For the text-containing cell, return its midpoint in [x, y] coordinate format. 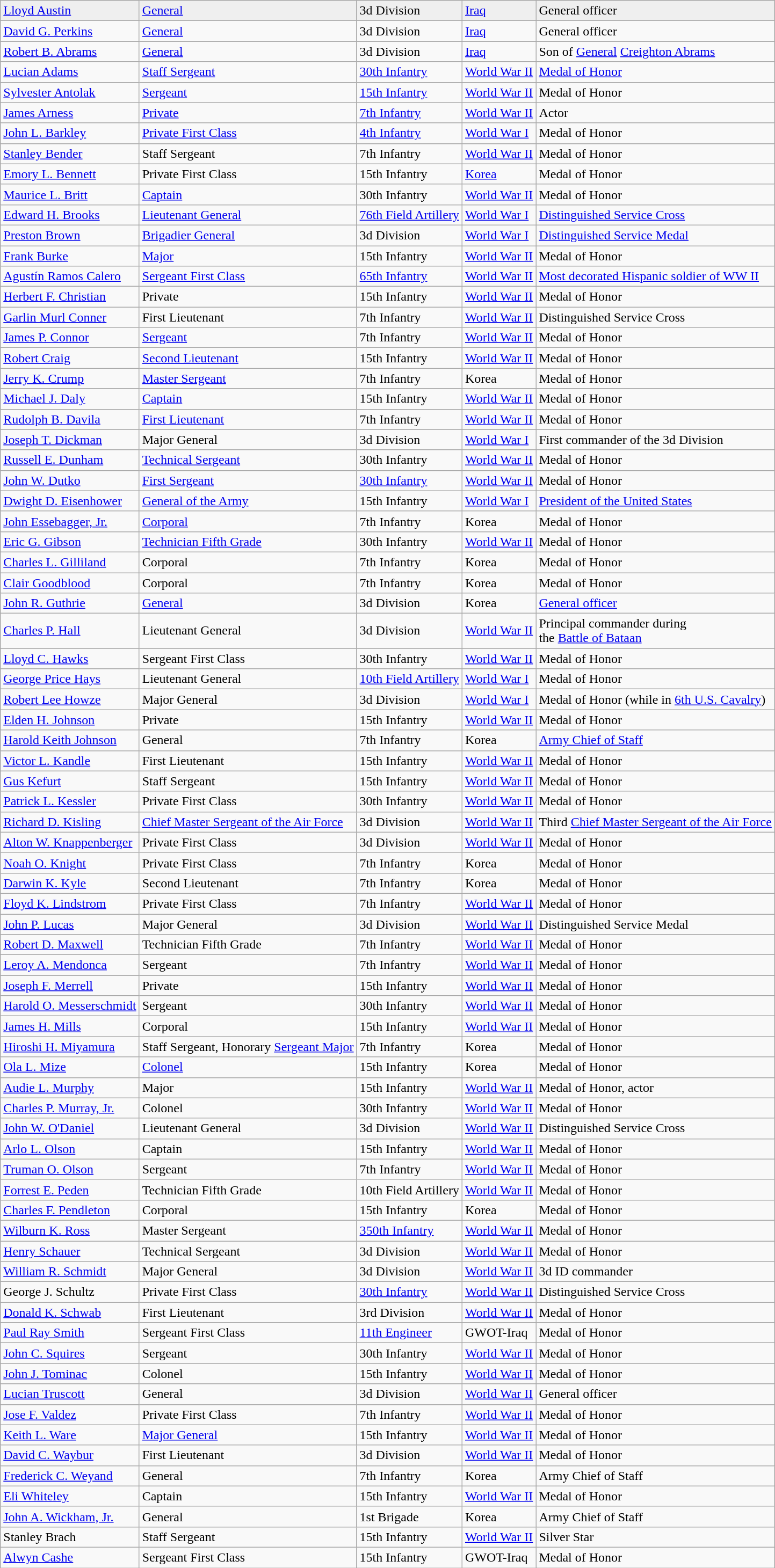
Stanley Brach [70, 1537]
Richard D. Kisling [70, 822]
Henry Schauer [70, 1251]
General of the Army [248, 501]
Lucian Truscott [70, 1394]
Third Chief Master Sergeant of the Air Force [655, 822]
Charles P. Murray, Jr. [70, 1108]
John Essebagger, Jr. [70, 521]
Frederick C. Weyand [70, 1476]
Preston Brown [70, 235]
Forrest E. Peden [70, 1190]
James Arness [70, 113]
James H. Mills [70, 1026]
First Sergeant [248, 480]
Medal of Honor, actor [655, 1088]
Lucian Adams [70, 72]
350th Infantry [409, 1230]
James P. Connor [70, 338]
Brigadier General [248, 235]
Robert Lee Howze [70, 699]
John R. Guthrie [70, 603]
Harold O. Messerschmidt [70, 1006]
Son of General Creighton Abrams [655, 52]
Garlin Murl Conner [70, 317]
George J. Schultz [70, 1292]
11th Engineer [409, 1333]
John W. Dutko [70, 480]
First commander of the 3d Division [655, 440]
Elden H. Johnson [70, 720]
John A. Wickham, Jr. [70, 1516]
Eli Whiteley [70, 1496]
Patrick L. Kessler [70, 801]
Emory L. Bennett [70, 174]
Charles F. Pendleton [70, 1210]
Keith L. Ware [70, 1435]
Eric G. Gibson [70, 542]
Ola L. Mize [70, 1067]
3rd Division [409, 1312]
3d ID commander [655, 1272]
Principal commander duringthe Battle of Bataan [655, 631]
Joseph T. Dickman [70, 440]
Gus Kefurt [70, 781]
David G. Perkins [70, 31]
Hiroshi H. Miyamura [70, 1047]
William R. Schmidt [70, 1272]
Michael J. Daly [70, 399]
John L. Barkley [70, 133]
4th Infantry [409, 133]
Chief Master Sergeant of the Air Force [248, 822]
George Price Hays [70, 679]
Alton W. Knappenberger [70, 842]
Jose F. Valdez [70, 1414]
Alwyn Cashe [70, 1557]
Most decorated Hispanic soldier of WW II [655, 276]
Leroy A. Mendonca [70, 965]
Actor [655, 113]
Dwight D. Eisenhower [70, 501]
Charles L. Gilliland [70, 562]
Russell E. Dunham [70, 460]
Staff Sergeant, Honorary Sergeant Major [248, 1047]
Silver Star [655, 1537]
Charles P. Hall [70, 631]
Joseph F. Merrell [70, 986]
Maurice L. Britt [70, 194]
Robert D. Maxwell [70, 945]
Agustín Ramos Calero [70, 276]
Rudolph B. Davila [70, 419]
Harold Keith Johnson [70, 740]
Herbert F. Christian [70, 297]
Edward H. Brooks [70, 215]
1st Brigade [409, 1516]
Wilburn K. Ross [70, 1230]
Lloyd C. Hawks [70, 659]
Stanley Bender [70, 154]
65th Infantry [409, 276]
John W. O'Daniel [70, 1128]
President of the United States [655, 501]
Frank Burke [70, 256]
David C. Waybur [70, 1455]
Arlo L. Olson [70, 1149]
Audie L. Murphy [70, 1088]
Floyd K. Lindstrom [70, 903]
John J. Tominac [70, 1374]
Donald K. Schwab [70, 1312]
Victor L. Kandle [70, 761]
Truman O. Olson [70, 1169]
Noah O. Knight [70, 863]
Robert Craig [70, 358]
Sylvester Antolak [70, 92]
Paul Ray Smith [70, 1333]
Darwin K. Kyle [70, 883]
Clair Goodblood [70, 582]
John P. Lucas [70, 924]
John C. Squires [70, 1353]
Lloyd Austin [70, 11]
Robert B. Abrams [70, 52]
76th Field Artillery [409, 215]
Jerry K. Crump [70, 378]
Medal of Honor (while in 6th U.S. Cavalry) [655, 699]
